Find where the given text appears and provide that cell's center as (x, y) coordinate. 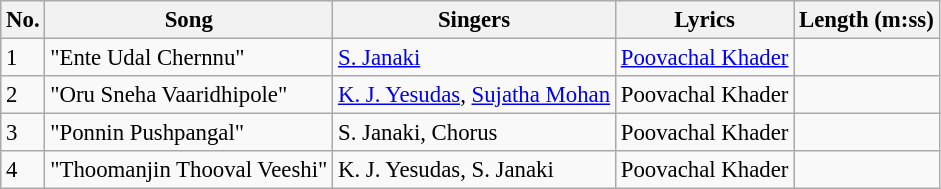
"Thoomanjin Thooval Veeshi" (189, 170)
"Ente Udal Chernnu" (189, 58)
3 (23, 133)
"Oru Sneha Vaaridhipole" (189, 95)
4 (23, 170)
S. Janaki, Chorus (474, 133)
Song (189, 20)
Lyrics (704, 20)
Singers (474, 20)
2 (23, 95)
K. J. Yesudas, Sujatha Mohan (474, 95)
Length (m:ss) (866, 20)
No. (23, 20)
"Ponnin Pushpangal" (189, 133)
1 (23, 58)
K. J. Yesudas, S. Janaki (474, 170)
S. Janaki (474, 58)
